Find where the given text appears and provide that cell's center as (X, Y) coordinate. 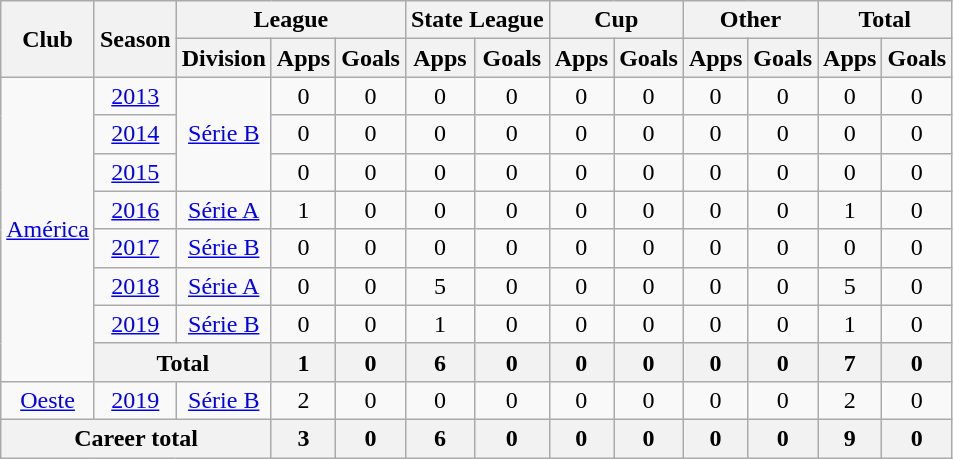
América (48, 229)
2016 (135, 210)
Cup (616, 20)
3 (303, 438)
League (290, 20)
2015 (135, 172)
Other (750, 20)
Club (48, 39)
2018 (135, 286)
Division (224, 58)
2014 (135, 134)
9 (850, 438)
7 (850, 362)
2017 (135, 248)
Career total (136, 438)
Oeste (48, 400)
Season (135, 39)
2013 (135, 96)
State League (477, 20)
